Extract the (x, y) coordinate from the center of the cell holding the provided text.  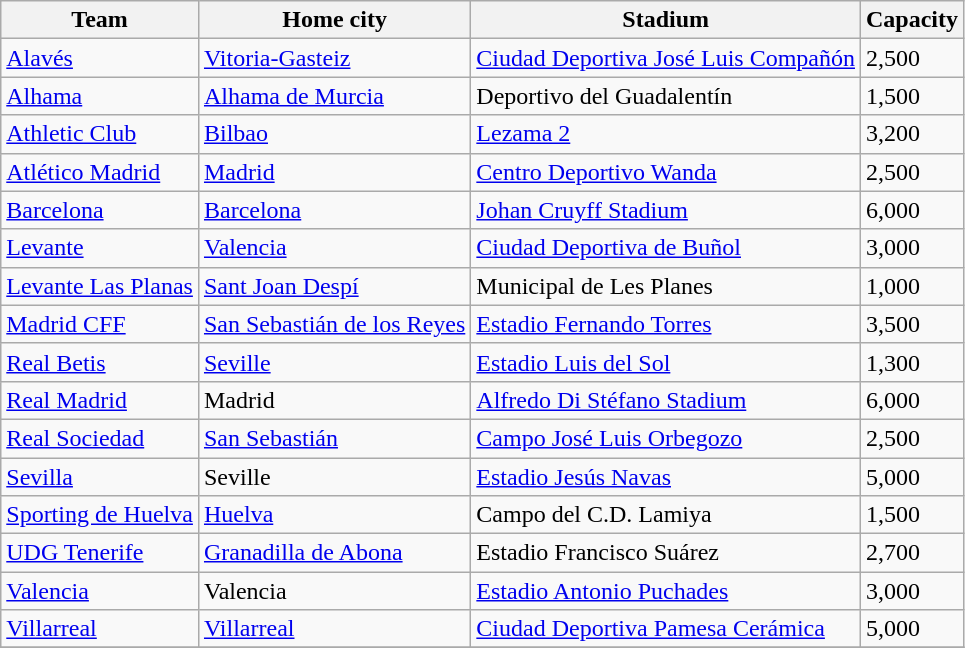
3,500 (912, 324)
Alhama de Murcia (334, 96)
Alfredo Di Stéfano Stadium (666, 400)
Real Madrid (100, 400)
San Sebastián (334, 438)
Lezama 2 (666, 134)
Alhama (100, 96)
Capacity (912, 20)
Bilbao (334, 134)
Campo del C.D. Lamiya (666, 515)
Estadio Fernando Torres (666, 324)
Campo José Luis Orbegozo (666, 438)
3,200 (912, 134)
Sant Joan Despí (334, 286)
Atlético Madrid (100, 172)
Real Sociedad (100, 438)
Vitoria-Gasteiz (334, 58)
Home city (334, 20)
Stadium (666, 20)
Johan Cruyff Stadium (666, 210)
Ciudad Deportiva de Buñol (666, 248)
2,700 (912, 553)
Estadio Antonio Puchades (666, 591)
Athletic Club (100, 134)
Estadio Francisco Suárez (666, 553)
Estadio Luis del Sol (666, 362)
UDG Tenerife (100, 553)
Deportivo del Guadalentín (666, 96)
Team (100, 20)
Huelva (334, 515)
Ciudad Deportiva Pamesa Cerámica (666, 629)
Centro Deportivo Wanda (666, 172)
San Sebastián de los Reyes (334, 324)
Levante (100, 248)
1,000 (912, 286)
Granadilla de Abona (334, 553)
Ciudad Deportiva José Luis Compañón (666, 58)
Estadio Jesús Navas (666, 477)
Levante Las Planas (100, 286)
Municipal de Les Planes (666, 286)
Madrid CFF (100, 324)
Sporting de Huelva (100, 515)
Alavés (100, 58)
Real Betis (100, 362)
1,300 (912, 362)
Sevilla (100, 477)
